Locate the cell with the specified text and output its (X, Y) center coordinate. 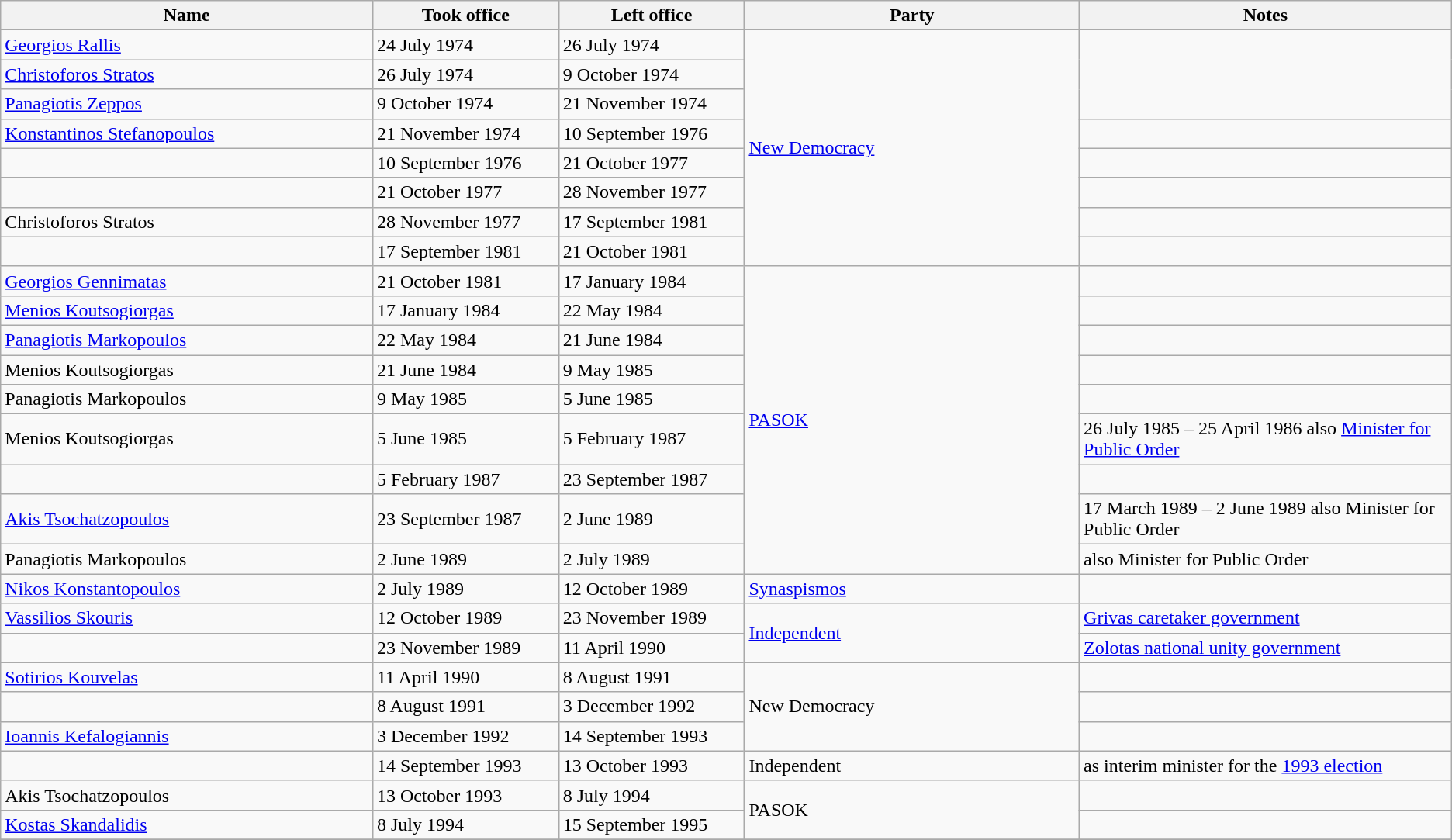
26 July 1985 – 25 April 1986 also Minister for Public Order (1266, 439)
Synaspismos (912, 589)
17 March 1989 – 2 June 1989 also Minister for Public Order (1266, 520)
as interim minister for the 1993 election (1266, 766)
Konstantinos Stefanopoulos (187, 133)
Sotirios Kouvelas (187, 677)
Georgios Gennimatas (187, 281)
24 July 1974 (465, 45)
Left office (652, 16)
Kostas Skandalidis (187, 824)
Party (912, 16)
15 September 1995 (652, 824)
Grivas caretaker government (1266, 618)
Georgios Rallis (187, 45)
Zolotas national unity government (1266, 648)
Notes (1266, 16)
Ioannis Kefalogiannis (187, 736)
also Minister for Public Order (1266, 559)
Vassilios Skouris (187, 618)
Name (187, 16)
Took office (465, 16)
Nikos Konstantopoulos (187, 589)
Panagiotis Zeppos (187, 104)
